Extract the (x, y) coordinate from the center of the cell holding the provided text.  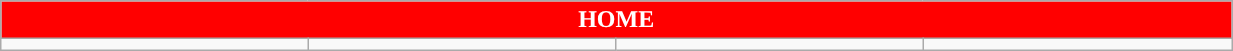
HOME (616, 20)
